Pinpoint the cell where the given text exists, returning its [X, Y] midpoint coordinate. 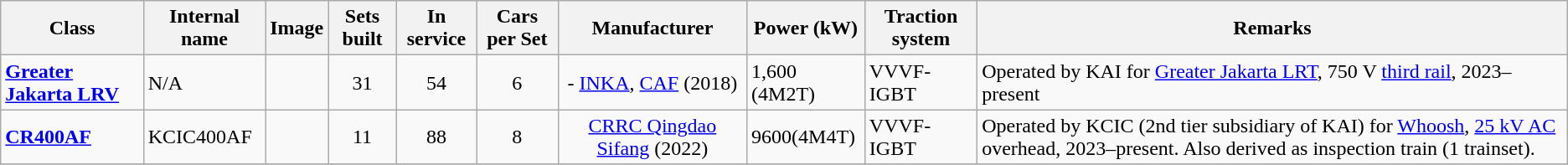
In service [436, 28]
Greater Jakarta LRV [72, 82]
1,600 (4M2T) [806, 82]
Sets built [363, 28]
Traction system [921, 28]
Class [72, 28]
54 [436, 82]
CRRC Qingdao Sifang (2022) [652, 137]
88 [436, 137]
Remarks [1273, 28]
8 [518, 137]
N/A [204, 82]
Cars per Set [518, 28]
Internal name [204, 28]
Power (kW) [806, 28]
31 [363, 82]
9600(4M4T) [806, 137]
Operated by KAI for Greater Jakarta LRT, 750 V third rail, 2023–present [1273, 82]
CR400AF [72, 137]
6 [518, 82]
11 [363, 137]
KCIC400AF [204, 137]
Operated by KCIC (2nd tier subsidiary of KAI) for Whoosh, 25 kV AC overhead, 2023–present. Also derived as inspection train (1 trainset). [1273, 137]
Manufacturer [652, 28]
- INKA, CAF (2018) [652, 82]
Image [297, 28]
